Output the (X, Y) coordinate of the center of the cell containing the given text.  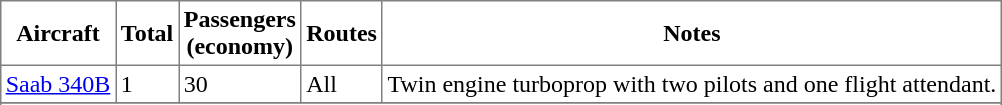
Passengers(economy) (240, 33)
Notes (692, 33)
Twin engine turboprop with two pilots and one flight attendant. (692, 84)
Routes (342, 33)
1 (148, 84)
Total (148, 33)
Saab 340B (58, 84)
30 (240, 84)
Aircraft (58, 33)
All (342, 84)
